Extract the [x, y] coordinate from the center of the cell holding the provided text.  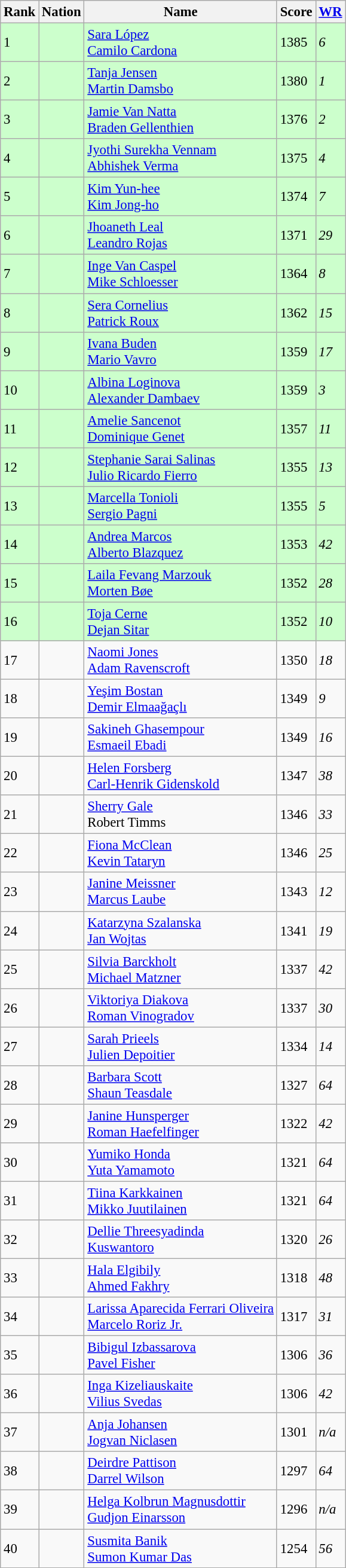
Marcella Tonioli Sergio Pagni [180, 506]
Janine Hunsperger Roman Haefelfinger [180, 1124]
Susmita Banik Sumon Kumar Das [180, 1548]
Helga Kolbrun Magnusdottir Gudjon Einarsson [180, 1510]
1376 [296, 120]
1254 [296, 1548]
Sakineh Ghasempour Esmaeil Ebadi [180, 738]
Barbara Scott Shaun Teasdale [180, 1086]
Stephanie Sarai Salinas Julio Ricardo Fierro [180, 467]
1350 [296, 660]
20 [20, 776]
Sera Cornelius Patrick Roux [180, 313]
1327 [296, 1086]
48 [330, 1278]
Toja Cerne Dejan Sitar [180, 622]
Jamie Van Natta Braden Gellenthien [180, 120]
Larissa Aparecida Ferrari Oliveira Marcelo Roriz Jr. [180, 1316]
Tanja Jensen Martin Damsbo [180, 81]
Bibigul Izbassarova Pavel Fisher [180, 1356]
1317 [296, 1316]
Sherry Gale Robert Timms [180, 814]
1297 [296, 1471]
Hala Elgibily Ahmed Fakhry [180, 1278]
Dellie Threesyadinda Kuswantoro [180, 1240]
Andrea Marcos Alberto Blazquez [180, 544]
Laila Fevang Marzouk Morten Bøe [180, 583]
Name [180, 12]
Katarzyna Szalanska Jan Wojtas [180, 930]
32 [20, 1240]
40 [20, 1548]
1322 [296, 1124]
Score [296, 12]
Sarah Prieels Julien Depoitier [180, 1046]
Kim Yun-hee Kim Jong-ho [180, 197]
1353 [296, 544]
Anja Johansen Jogvan Niclasen [180, 1432]
1343 [296, 892]
1301 [296, 1432]
35 [20, 1356]
Sara López Camilo Cardona [180, 43]
1371 [296, 236]
Yumiko Honda Yuta Yamamoto [180, 1162]
Fiona McClean Kevin Tataryn [180, 854]
56 [330, 1548]
Deirdre Pattison Darrel Wilson [180, 1471]
Jyothi Surekha Vennam Abhishek Verma [180, 158]
1296 [296, 1510]
23 [20, 892]
1375 [296, 158]
Ivana Buden Mario Vavro [180, 351]
1364 [296, 274]
Viktoriya Diakova Roman Vinogradov [180, 1008]
27 [20, 1046]
Albina Loginova Alexander Dambaev [180, 390]
Naomi Jones Adam Ravenscroft [180, 660]
1318 [296, 1278]
Nation [62, 12]
Amelie Sancenot Dominique Genet [180, 428]
WR [330, 12]
Tiina Karkkainen Mikko Juutilainen [180, 1200]
Jhoaneth Leal Leandro Rojas [180, 236]
1334 [296, 1046]
34 [20, 1316]
24 [20, 930]
1380 [296, 81]
39 [20, 1510]
1341 [296, 930]
Inga Kizeliauskaite Vilius Svedas [180, 1394]
21 [20, 814]
1357 [296, 428]
1347 [296, 776]
37 [20, 1432]
Helen Forsberg Carl-Henrik Gidenskold [180, 776]
Silvia Barckholt Michael Matzner [180, 970]
1374 [296, 197]
22 [20, 854]
1385 [296, 43]
Inge Van Caspel Mike Schloesser [180, 274]
Yeşim Bostan Demir Elmaağaçlı [180, 699]
Janine Meissner Marcus Laube [180, 892]
1362 [296, 313]
Rank [20, 12]
1320 [296, 1240]
